Provide the [x, y] coordinate of the cell's center where the given text is located.  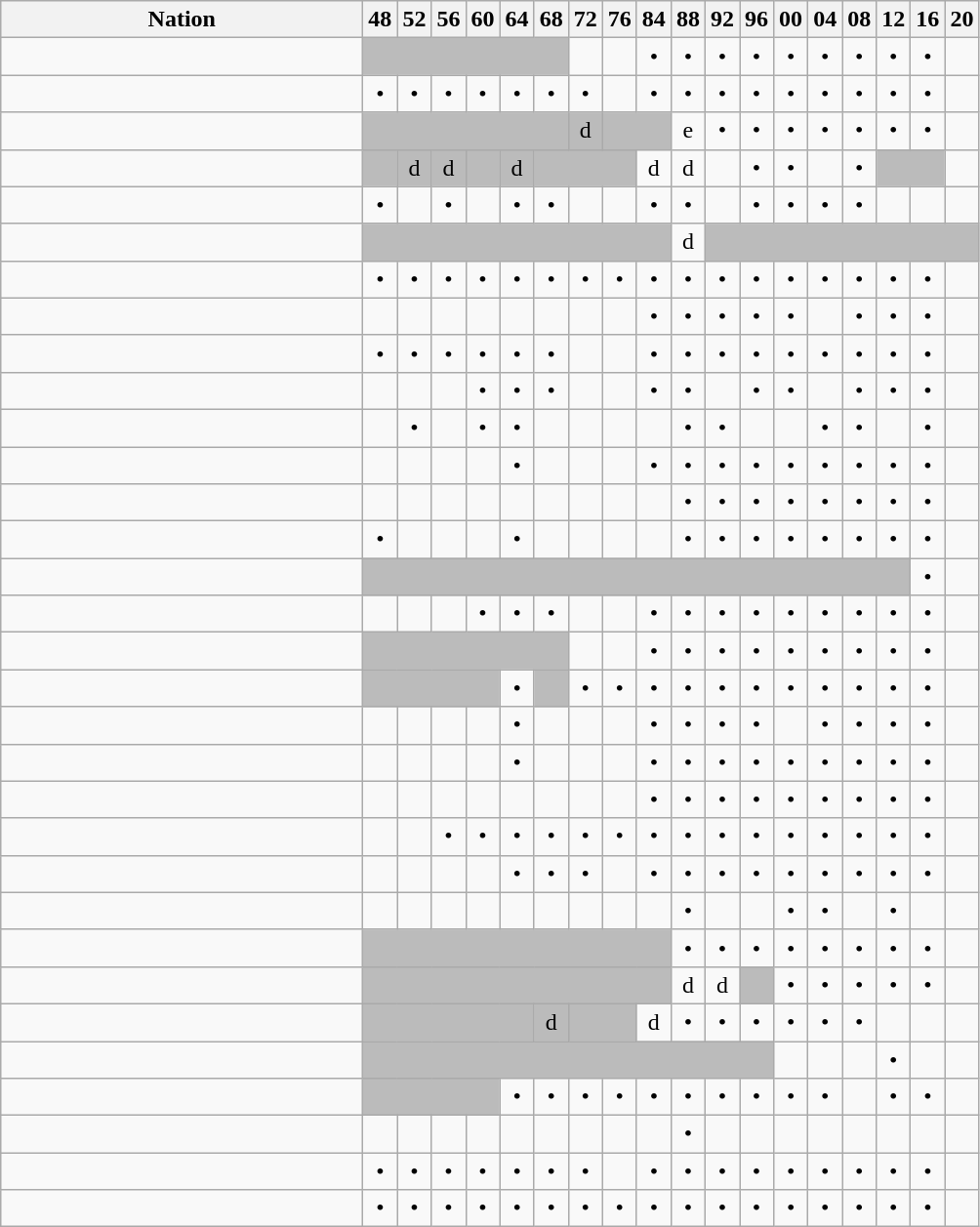
48 [381, 20]
64 [517, 20]
76 [619, 20]
60 [482, 20]
96 [757, 20]
20 [962, 20]
84 [654, 20]
16 [927, 20]
04 [826, 20]
72 [586, 20]
Nation [182, 20]
88 [687, 20]
92 [722, 20]
12 [894, 20]
68 [551, 20]
08 [859, 20]
e [687, 131]
00 [791, 20]
52 [414, 20]
56 [449, 20]
